From the cell containing the given text, extract its center point as (x, y) coordinate. 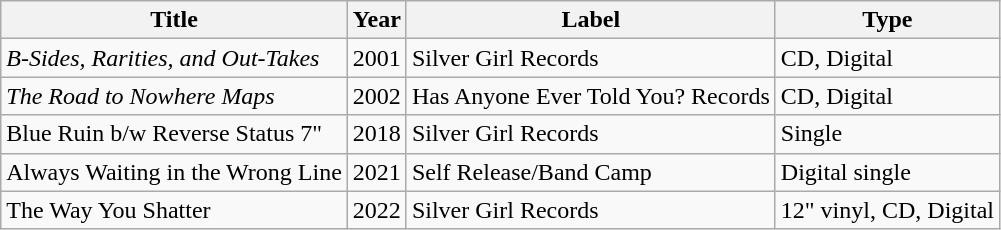
Self Release/Band Camp (590, 172)
12" vinyl, CD, Digital (887, 210)
Label (590, 20)
Title (174, 20)
2001 (376, 58)
Type (887, 20)
Digital single (887, 172)
Year (376, 20)
2002 (376, 96)
The Road to Nowhere Maps (174, 96)
The Way You Shatter (174, 210)
Single (887, 134)
Has Anyone Ever Told You? Records (590, 96)
2022 (376, 210)
Always Waiting in the Wrong Line (174, 172)
2018 (376, 134)
2021 (376, 172)
B-Sides, Rarities, and Out-Takes (174, 58)
Blue Ruin b/w Reverse Status 7" (174, 134)
